Capture the cell that displays the provided text and extract its (x, y) central coordinate. 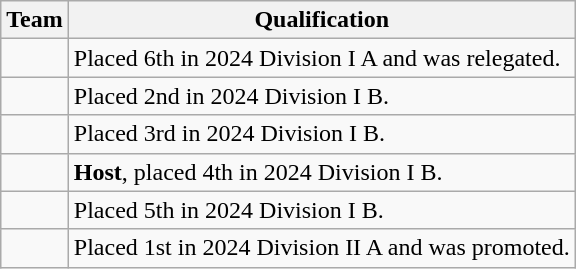
Placed 5th in 2024 Division I B. (322, 210)
Qualification (322, 20)
Host, placed 4th in 2024 Division I B. (322, 172)
Team (35, 20)
Placed 2nd in 2024 Division I B. (322, 96)
Placed 3rd in 2024 Division I B. (322, 134)
Placed 6th in 2024 Division I A and was relegated. (322, 58)
Placed 1st in 2024 Division II A and was promoted. (322, 248)
